Capture the cell that displays the provided text and extract its [x, y] central coordinate. 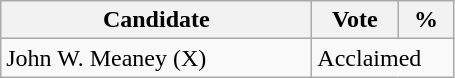
Candidate [156, 20]
Acclaimed [383, 58]
John W. Meaney (X) [156, 58]
Vote [355, 20]
% [426, 20]
